Search for the cell housing the specified text and yield its [X, Y] center coordinate. 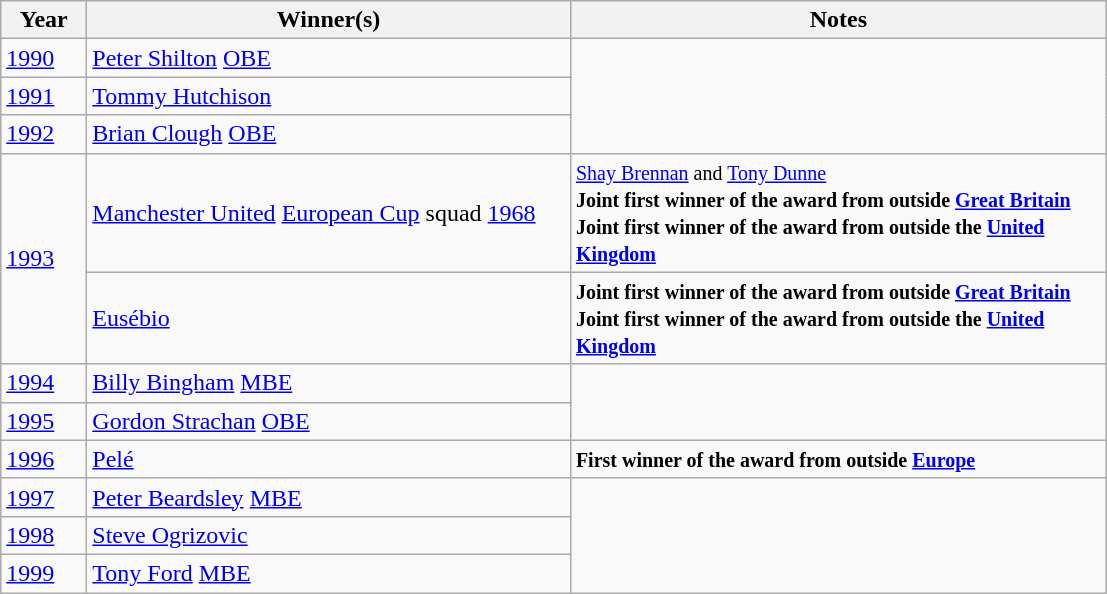
1995 [44, 421]
Notes [838, 20]
Pelé [329, 459]
Tommy Hutchison [329, 96]
1990 [44, 58]
First winner of the award from outside Europe [838, 459]
1997 [44, 497]
Steve Ogrizovic [329, 535]
Eusébio [329, 318]
1992 [44, 134]
1993 [44, 258]
Winner(s) [329, 20]
Peter Shilton OBE [329, 58]
Gordon Strachan OBE [329, 421]
Year [44, 20]
Tony Ford MBE [329, 573]
Brian Clough OBE [329, 134]
1998 [44, 535]
Shay Brennan and Tony DunneJoint first winner of the award from outside Great BritainJoint first winner of the award from outside the United Kingdom [838, 212]
1996 [44, 459]
Joint first winner of the award from outside Great BritainJoint first winner of the award from outside the United Kingdom [838, 318]
1991 [44, 96]
1994 [44, 383]
1999 [44, 573]
Billy Bingham MBE [329, 383]
Manchester United European Cup squad 1968 [329, 212]
Peter Beardsley MBE [329, 497]
